Return (X, Y) of the center of cell containing provided text 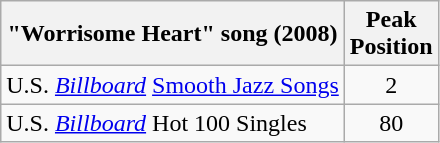
Peak Position (391, 34)
U.S. Billboard Hot 100 Singles (173, 123)
2 (391, 85)
"Worrisome Heart" song (2008) (173, 34)
80 (391, 123)
U.S. Billboard Smooth Jazz Songs (173, 85)
